Capture the cell that displays the provided text and extract its (x, y) central coordinate. 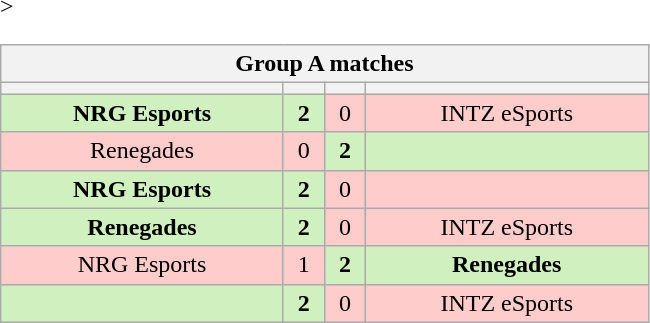
Group A matches (324, 64)
1 (304, 265)
